Search for the cell housing the specified text and yield its [x, y] center coordinate. 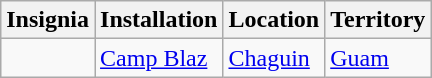
Chaguin [274, 58]
Camp Blaz [159, 58]
Guam [378, 58]
Installation [159, 20]
Location [274, 20]
Insignia [48, 20]
Territory [378, 20]
